Provide the [x, y] coordinate of the cell's center where the given text is located.  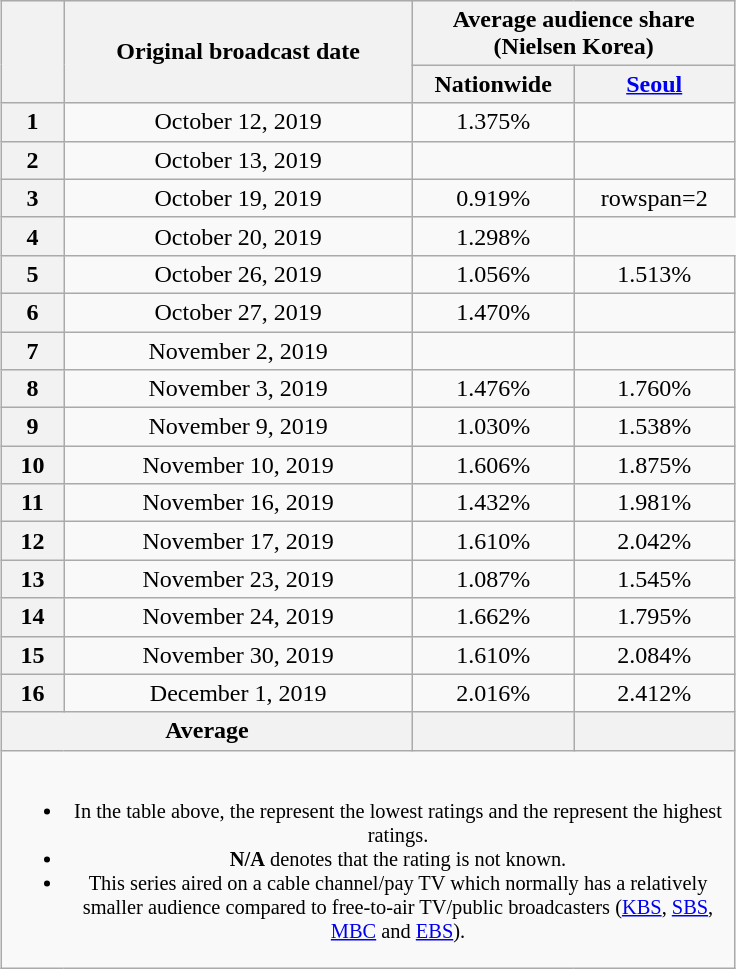
16 [32, 693]
November 9, 2019 [238, 427]
November 16, 2019 [238, 503]
1.545% [654, 579]
2.016% [494, 693]
November 17, 2019 [238, 541]
1.375% [494, 122]
1.470% [494, 312]
November 24, 2019 [238, 617]
15 [32, 655]
5 [32, 274]
1.030% [494, 427]
October 20, 2019 [238, 236]
2 [32, 160]
1.875% [654, 465]
1.432% [494, 503]
1.513% [654, 274]
December 1, 2019 [238, 693]
rowspan=2 [654, 198]
13 [32, 579]
8 [32, 389]
9 [32, 427]
10 [32, 465]
Nationwide [494, 84]
14 [32, 617]
1.087% [494, 579]
6 [32, 312]
7 [32, 351]
2.042% [654, 541]
0.919% [494, 198]
November 30, 2019 [238, 655]
1.662% [494, 617]
October 27, 2019 [238, 312]
4 [32, 236]
12 [32, 541]
November 2, 2019 [238, 351]
1.981% [654, 503]
2.084% [654, 655]
1 [32, 122]
October 12, 2019 [238, 122]
1.538% [654, 427]
October 19, 2019 [238, 198]
1.298% [494, 236]
Original broadcast date [238, 52]
1.795% [654, 617]
1.476% [494, 389]
Average audience share(Nielsen Korea) [574, 32]
11 [32, 503]
2.412% [654, 693]
1.760% [654, 389]
Average [206, 731]
3 [32, 198]
November 23, 2019 [238, 579]
1.056% [494, 274]
October 26, 2019 [238, 274]
1.606% [494, 465]
Seoul [654, 84]
November 10, 2019 [238, 465]
November 3, 2019 [238, 389]
October 13, 2019 [238, 160]
